Identify which cell holds the provided text, then report its (X, Y) central coordinate. 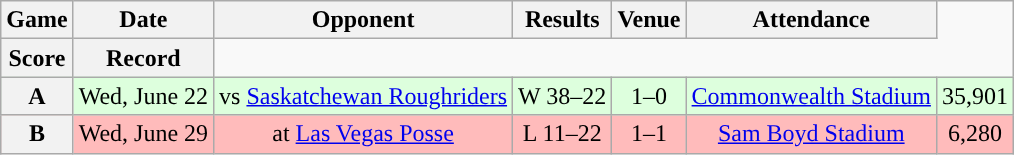
A (37, 96)
Results (562, 20)
6,280 (974, 134)
Sam Boyd Stadium (811, 134)
vs Saskatchewan Roughriders (364, 96)
Attendance (811, 20)
Wed, June 22 (143, 96)
at Las Vegas Posse (364, 134)
1–0 (649, 96)
35,901 (974, 96)
Game (37, 20)
Wed, June 29 (143, 134)
Commonwealth Stadium (811, 96)
1–1 (649, 134)
Record (143, 58)
Opponent (364, 20)
Venue (649, 20)
W 38–22 (562, 96)
Date (143, 20)
Score (37, 58)
B (37, 134)
L 11–22 (562, 134)
